Find where the given text appears and provide that cell's center as (x, y) coordinate. 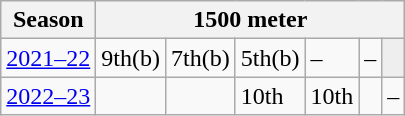
2022–23 (48, 96)
1500 meter (250, 20)
Season (48, 20)
5th(b) (270, 58)
9th(b) (131, 58)
7th(b) (201, 58)
2021–22 (48, 58)
